Identify which cell holds the provided text, then report its (x, y) central coordinate. 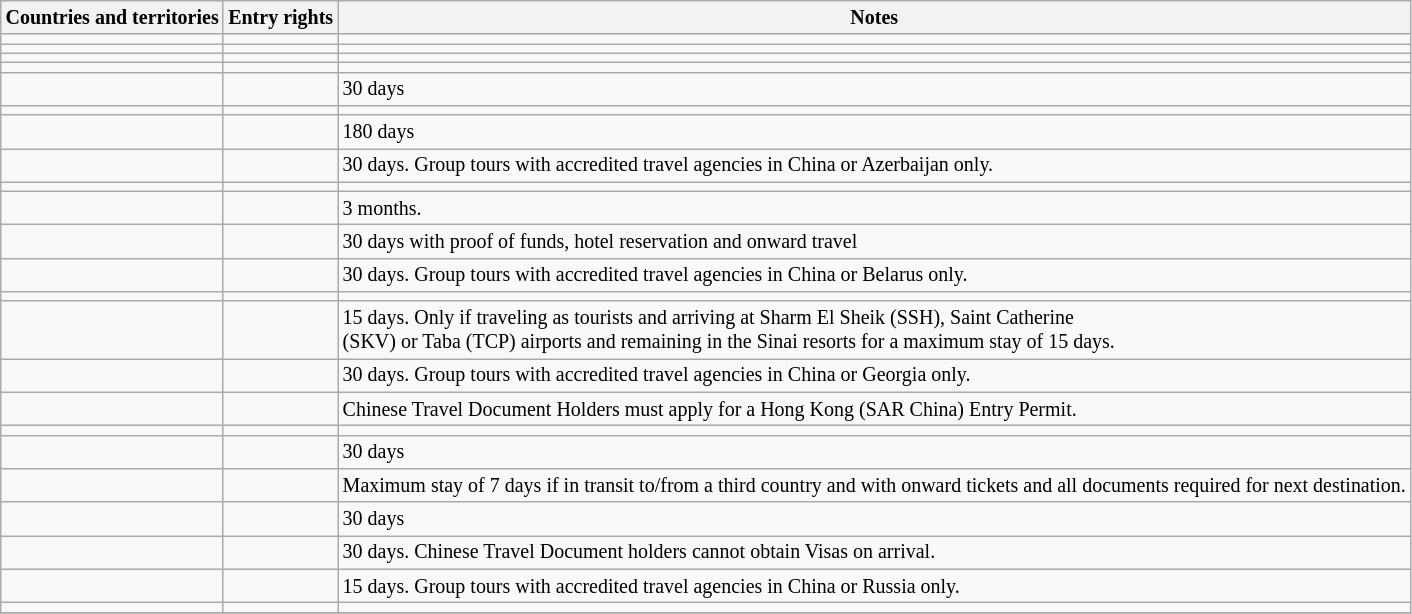
30 days. Group tours with accredited travel agencies in China or Belarus only. (874, 276)
Countries and territories (112, 18)
30 days. Group tours with accredited travel agencies in China or Azerbaijan only. (874, 166)
Entry rights (280, 18)
30 days. Group tours with accredited travel agencies in China or Georgia only. (874, 376)
3 months. (874, 208)
30 days. Chinese Travel Document holders cannot obtain Visas on arrival. (874, 552)
Chinese Travel Document Holders must apply for a Hong Kong (SAR China) Entry Permit. (874, 410)
Maximum stay of 7 days if in transit to/from a third country and with onward tickets and all documents required for next destination. (874, 486)
Notes (874, 18)
180 days (874, 132)
30 days with proof of funds, hotel reservation and onward travel (874, 242)
15 days. Group tours with accredited travel agencies in China or Russia only. (874, 586)
